Identify which cell holds the provided text, then report its (X, Y) central coordinate. 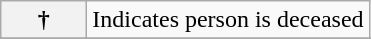
Indicates person is deceased (228, 20)
† (44, 20)
